Determine the [x, y] coordinate at the center of the cell enclosing the given text.  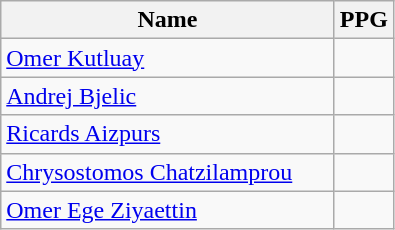
Ricards Aizpurs [168, 134]
Name [168, 20]
PPG [364, 20]
Omer Kutluay [168, 58]
Andrej Bjelic [168, 96]
Chrysostomos Chatzilamprou [168, 172]
Omer Ege Ziyaettin [168, 210]
